Identify which cell holds the provided text, then report its (X, Y) central coordinate. 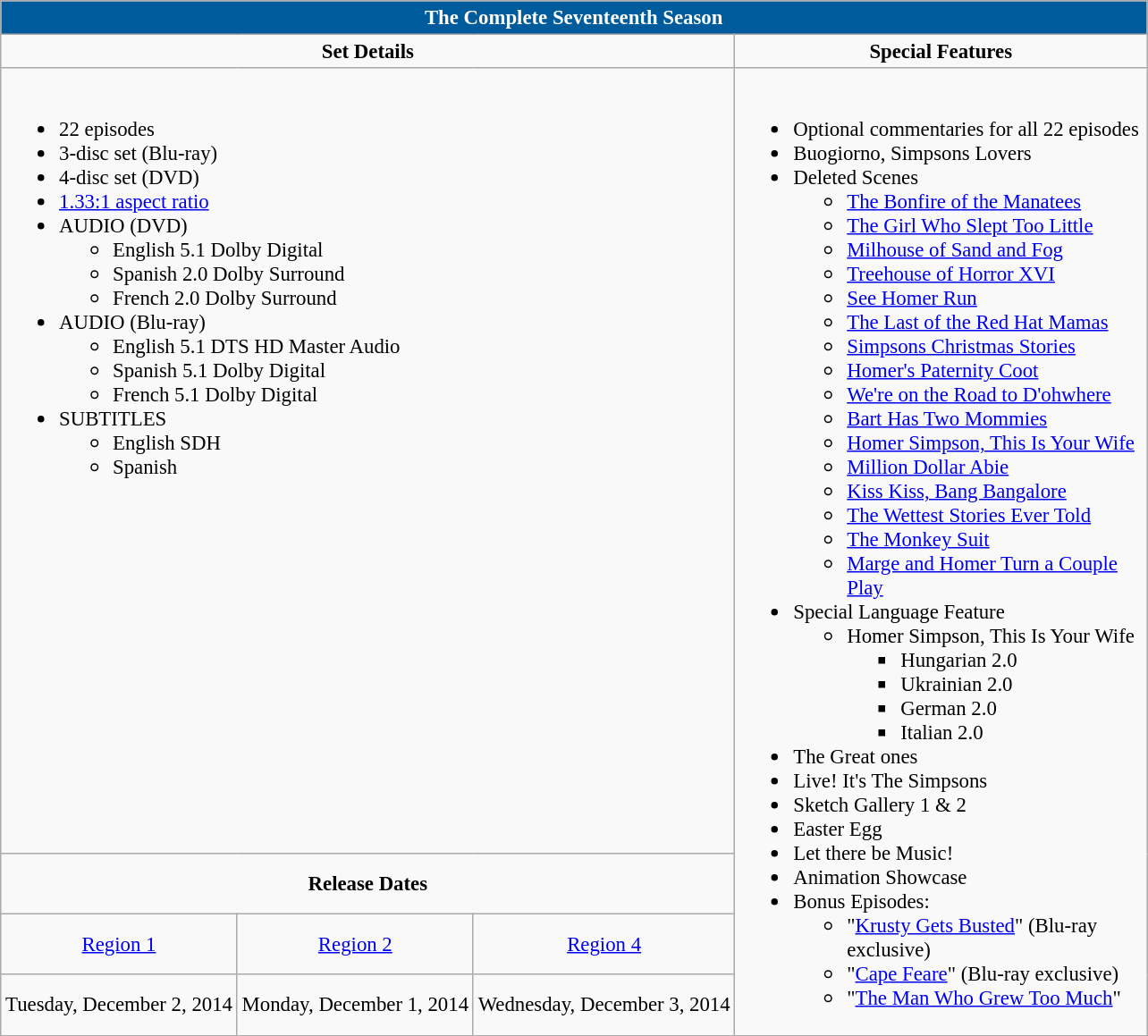
Region 1 (120, 945)
Tuesday, December 2, 2014 (120, 1006)
Special Features (941, 52)
Monday, December 1, 2014 (355, 1006)
Wednesday, December 3, 2014 (604, 1006)
Release Dates (368, 884)
Set Details (368, 52)
The Complete Seventeenth Season (574, 18)
Region 2 (355, 945)
Region 4 (604, 945)
